Extract the [x, y] coordinate from the center of the cell holding the provided text.  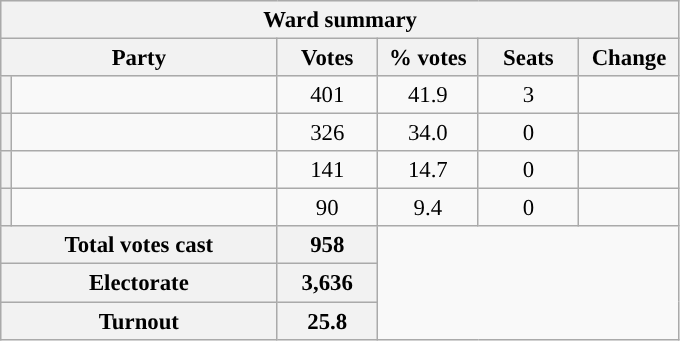
Total votes cast [139, 245]
3,636 [328, 283]
9.4 [428, 208]
Change [630, 58]
Electorate [139, 283]
34.0 [428, 133]
958 [328, 245]
Votes [328, 58]
90 [328, 208]
141 [328, 170]
401 [328, 95]
14.7 [428, 170]
Ward summary [340, 20]
Seats [528, 58]
326 [328, 133]
3 [528, 95]
% votes [428, 58]
25.8 [328, 321]
41.9 [428, 95]
Party [139, 58]
Turnout [139, 321]
